Pinpoint the cell where the given text exists, returning its (X, Y) midpoint coordinate. 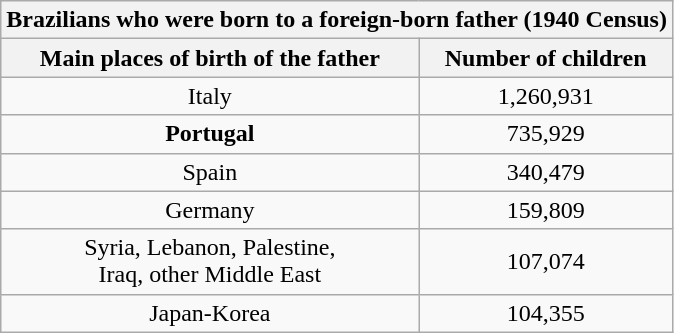
159,809 (546, 210)
340,479 (546, 172)
Spain (210, 172)
Syria, Lebanon, Palestine,Iraq, other Middle East (210, 262)
Germany (210, 210)
Italy (210, 96)
Japan-Korea (210, 313)
104,355 (546, 313)
1,260,931 (546, 96)
Portugal (210, 134)
Main places of birth of the father (210, 58)
Number of children (546, 58)
Brazilians who were born to a foreign-born father (1940 Census) (337, 20)
735,929 (546, 134)
107,074 (546, 262)
